Search for the cell housing the specified text and yield its (x, y) center coordinate. 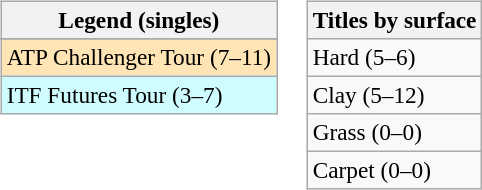
Hard (5–6) (394, 57)
Legend (singles) (138, 20)
Titles by surface (394, 20)
ITF Futures Tour (3–7) (138, 95)
Clay (5–12) (394, 95)
ATP Challenger Tour (7–11) (138, 57)
Grass (0–0) (394, 133)
Carpet (0–0) (394, 171)
